Return [X, Y] of the center of cell containing provided text 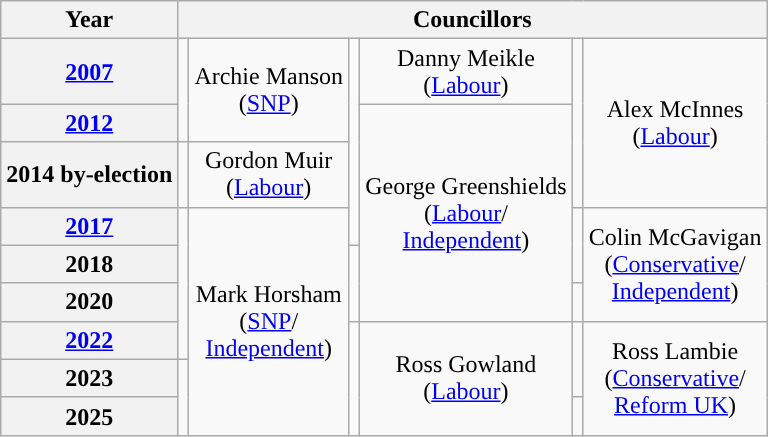
2014 by-election [90, 174]
Archie Manson(SNP) [269, 90]
2020 [90, 302]
Colin McGavigan(Conservative/Independent) [675, 264]
2012 [90, 123]
Ross Gowland(Labour) [466, 378]
Danny Meikle(Labour) [466, 72]
2018 [90, 264]
2007 [90, 72]
Councillors [472, 20]
Ross Lambie(Conservative/Reform UK) [675, 378]
2025 [90, 416]
Mark Horsham(SNP/Independent) [269, 321]
Gordon Muir(Labour) [269, 174]
2023 [90, 378]
2022 [90, 340]
George Greenshields(Labour/Independent) [466, 212]
Alex McInnes(Labour) [675, 123]
Year [90, 20]
2017 [90, 226]
